Determine the (x, y) coordinate at the center of the cell enclosing the given text.  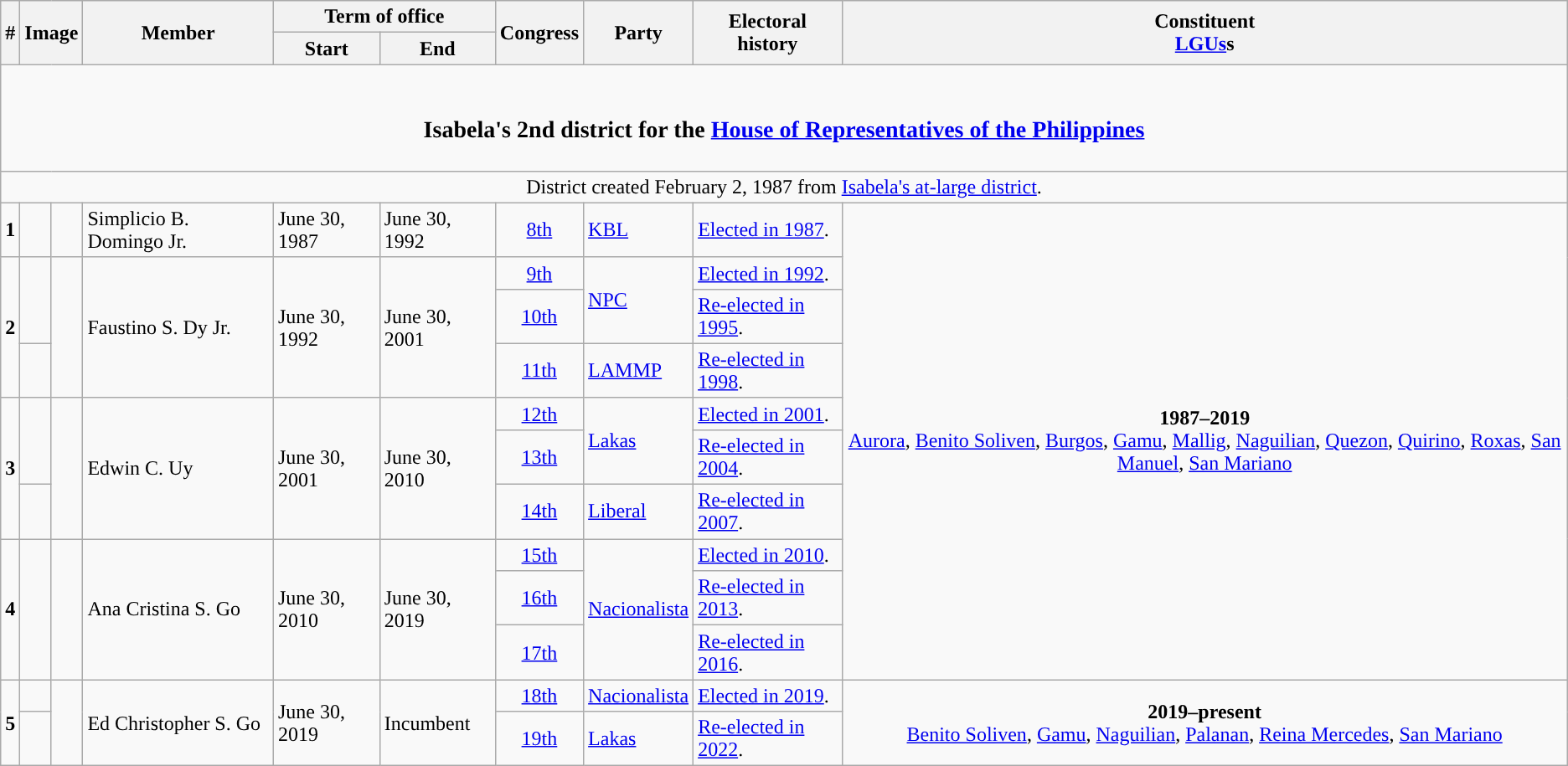
3 (10, 468)
15th (539, 555)
Elected in 1987. (767, 229)
June 30, 1987 (327, 229)
11th (539, 370)
5 (10, 723)
9th (539, 273)
Elected in 2010. (767, 555)
Elected in 2001. (767, 414)
Party (638, 33)
13th (539, 457)
LAMMP (638, 370)
Start (327, 49)
Edwin C. Uy (178, 468)
4 (10, 609)
14th (539, 512)
Congress (539, 33)
Re-elected in 1995. (767, 316)
Re-elected in 1998. (767, 370)
2 (10, 327)
Image (52, 33)
Term of office (384, 17)
Elected in 1992. (767, 273)
8th (539, 229)
12th (539, 414)
17th (539, 653)
Re-elected in 2007. (767, 512)
2019–presentBenito Soliven, Gamu, Naguilian, Palanan, Reina Mercedes, San Mariano (1204, 723)
Re-elected in 2022. (767, 738)
18th (539, 696)
Re-elected in 2016. (767, 653)
Liberal (638, 512)
Simplicio B. Domingo Jr. (178, 229)
Member (178, 33)
Isabela's 2nd district for the House of Representatives of the Philippines (784, 117)
1987–2019Aurora, Benito Soliven, Burgos, Gamu, Mallig, Naguilian, Quezon, Quirino, Roxas, San Manuel, San Mariano (1204, 441)
Re-elected in 2013. (767, 598)
Incumbent (437, 723)
District created February 2, 1987 from Isabela's at-large district. (784, 187)
NPC (638, 300)
Re-elected in 2004. (767, 457)
Faustino S. Dy Jr. (178, 327)
KBL (638, 229)
10th (539, 316)
Ed Christopher S. Go (178, 723)
ConstituentLGUss (1204, 33)
Ana Cristina S. Go (178, 609)
1 (10, 229)
End (437, 49)
Electoral history (767, 33)
19th (539, 738)
16th (539, 598)
# (10, 33)
Elected in 2019. (767, 696)
